Extract the (X, Y) coordinate from the center of the cell holding the provided text.  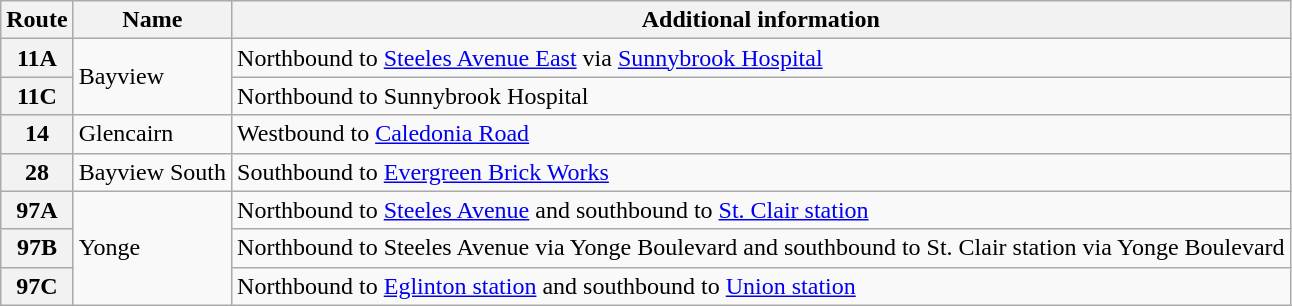
Bayview South (152, 172)
97C (37, 286)
97B (37, 248)
11A (37, 58)
Northbound to Eglinton station and southbound to Union station (762, 286)
28 (37, 172)
Southbound to Evergreen Brick Works (762, 172)
Northbound to Steeles Avenue via Yonge Boulevard and southbound to St. Clair station via Yonge Boulevard (762, 248)
Name (152, 20)
Glencairn (152, 134)
Northbound to Steeles Avenue and southbound to St. Clair station (762, 210)
Yonge (152, 248)
Westbound to Caledonia Road (762, 134)
Route (37, 20)
97A (37, 210)
Bayview (152, 77)
14 (37, 134)
Northbound to Steeles Avenue East via Sunnybrook Hospital (762, 58)
Additional information (762, 20)
11C (37, 96)
Northbound to Sunnybrook Hospital (762, 96)
